Scan for the cell matching the given text and deliver its [x, y] coordinate at center. 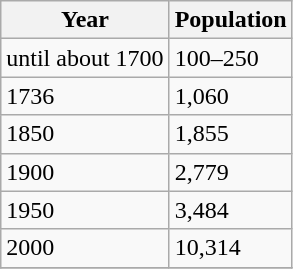
2000 [85, 248]
1,060 [230, 96]
1900 [85, 172]
until about 1700 [85, 58]
Year [85, 20]
1850 [85, 134]
10,314 [230, 248]
1,855 [230, 134]
100–250 [230, 58]
3,484 [230, 210]
2,779 [230, 172]
1736 [85, 96]
Population [230, 20]
1950 [85, 210]
